Capture the cell that displays the provided text and extract its [x, y] central coordinate. 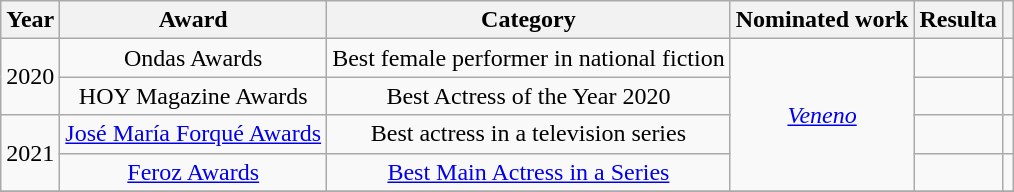
Best Main Actress in a Series [529, 172]
Best actress in a television series [529, 134]
Nominated work [822, 20]
Feroz Awards [194, 172]
2020 [30, 77]
José María Forqué Awards [194, 134]
Category [529, 20]
Best female performer in national fiction [529, 58]
Year [30, 20]
Award [194, 20]
Best Actress of the Year 2020 [529, 96]
HOY Magazine Awards [194, 96]
Veneno [822, 115]
Ondas Awards [194, 58]
Resulta [958, 20]
2021 [30, 153]
